For the text-containing cell, return its midpoint in (X, Y) coordinate format. 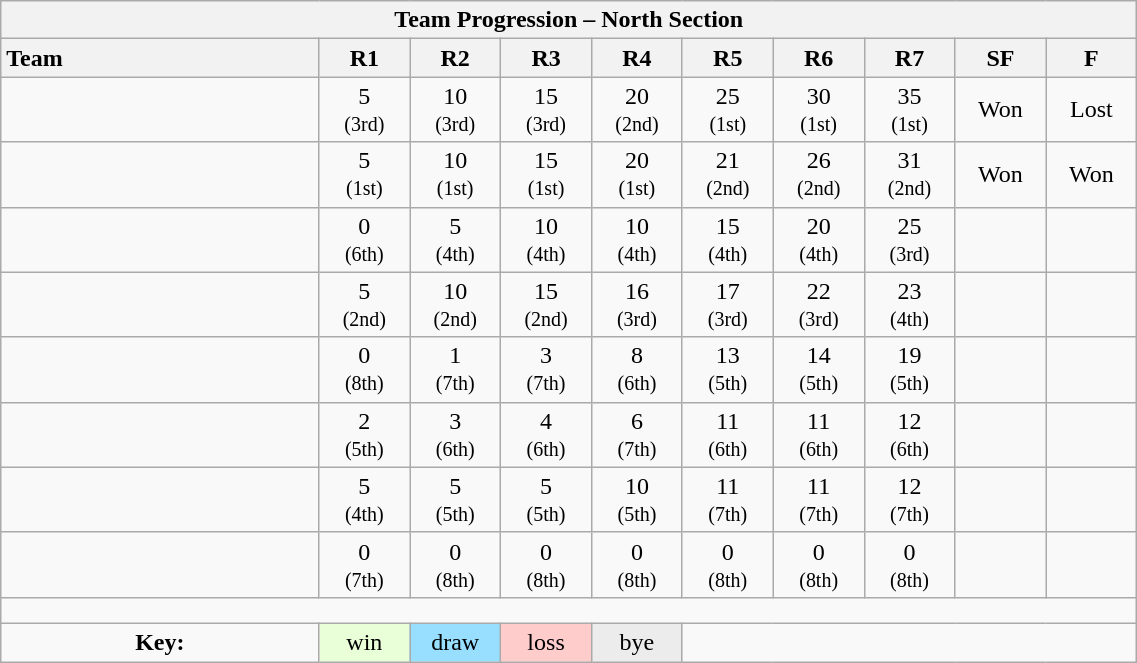
10(1st) (456, 174)
26(2nd) (818, 174)
21(2nd) (728, 174)
2(5th) (364, 434)
22(3rd) (818, 304)
R5 (728, 58)
3(7th) (546, 370)
5(2nd) (364, 304)
10(5th) (636, 500)
23(4th) (910, 304)
6(7th) (636, 434)
14(5th) (818, 370)
4(6th) (546, 434)
30(1st) (818, 110)
draw (456, 642)
15(3rd) (546, 110)
8(6th) (636, 370)
bye (636, 642)
15(4th) (728, 240)
R4 (636, 58)
Key: (160, 642)
Team Progression – North Section (569, 20)
20(1st) (636, 174)
10(3rd) (456, 110)
13(5th) (728, 370)
F (1092, 58)
3(6th) (456, 434)
5(3rd) (364, 110)
0(7th) (364, 564)
19(5th) (910, 370)
R7 (910, 58)
15(2nd) (546, 304)
10(2nd) (456, 304)
5(1st) (364, 174)
R1 (364, 58)
loss (546, 642)
15(1st) (546, 174)
20(4th) (818, 240)
R3 (546, 58)
31(2nd) (910, 174)
25(3rd) (910, 240)
25(1st) (728, 110)
20(2nd) (636, 110)
12(6th) (910, 434)
R6 (818, 58)
win (364, 642)
17(3rd) (728, 304)
35(1st) (910, 110)
16(3rd) (636, 304)
Lost (1092, 110)
Team (160, 58)
12(7th) (910, 500)
1(7th) (456, 370)
0(6th) (364, 240)
SF (1000, 58)
R2 (456, 58)
